Scan for the cell matching the given text and deliver its [x, y] coordinate at center. 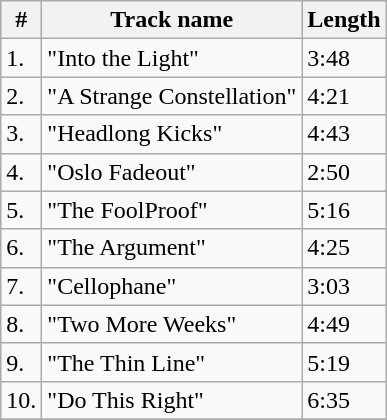
"Oslo Fadeout" [172, 172]
"The FoolProof" [172, 210]
3:48 [344, 58]
8. [22, 324]
"Two More Weeks" [172, 324]
"A Strange Constellation" [172, 96]
Length [344, 20]
10. [22, 400]
6. [22, 248]
2. [22, 96]
4:25 [344, 248]
3:03 [344, 286]
Track name [172, 20]
4:43 [344, 134]
1. [22, 58]
6:35 [344, 400]
4:21 [344, 96]
5. [22, 210]
2:50 [344, 172]
# [22, 20]
5:19 [344, 362]
4. [22, 172]
"Do This Right" [172, 400]
"The Thin Line" [172, 362]
3. [22, 134]
"Cellophane" [172, 286]
"The Argument" [172, 248]
5:16 [344, 210]
4:49 [344, 324]
9. [22, 362]
"Into the Light" [172, 58]
7. [22, 286]
"Headlong Kicks" [172, 134]
